Capture the cell that displays the provided text and extract its (x, y) central coordinate. 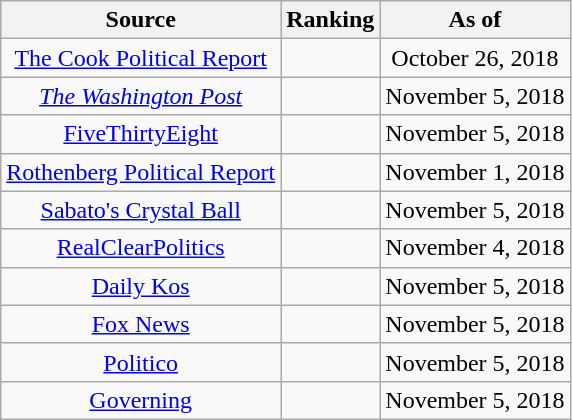
The Washington Post (141, 96)
Sabato's Crystal Ball (141, 210)
Governing (141, 400)
Rothenberg Political Report (141, 172)
November 4, 2018 (475, 248)
Source (141, 20)
RealClearPolitics (141, 248)
Fox News (141, 324)
Daily Kos (141, 286)
FiveThirtyEight (141, 134)
November 1, 2018 (475, 172)
As of (475, 20)
The Cook Political Report (141, 58)
Politico (141, 362)
October 26, 2018 (475, 58)
Ranking (330, 20)
